Pinpoint the cell where the given text exists, returning its (X, Y) midpoint coordinate. 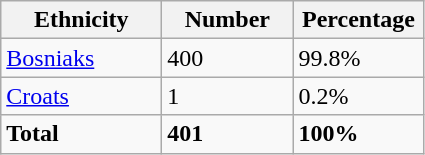
100% (358, 134)
Number (228, 20)
99.8% (358, 58)
0.2% (358, 96)
Ethnicity (82, 20)
Percentage (358, 20)
401 (228, 134)
Total (82, 134)
400 (228, 58)
1 (228, 96)
Croats (82, 96)
Bosniaks (82, 58)
